Return the [x, y] coordinate for the center point of the cell that contains the specified text.  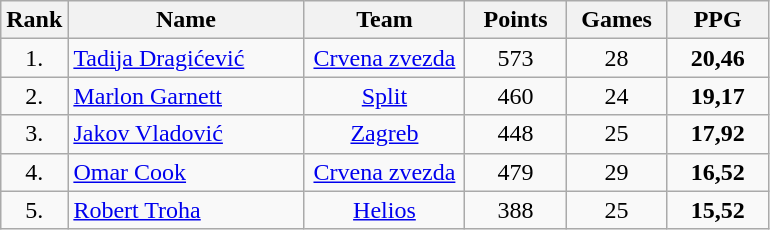
Robert Troha [186, 210]
16,52 [718, 172]
Zagreb [384, 134]
Points [516, 20]
Omar Cook [186, 172]
19,17 [718, 96]
Marlon Garnett [186, 96]
20,46 [718, 58]
Games [616, 20]
Team [384, 20]
Jakov Vladović [186, 134]
460 [516, 96]
1. [34, 58]
448 [516, 134]
Tadija Dragićević [186, 58]
Split [384, 96]
15,52 [718, 210]
3. [34, 134]
Name [186, 20]
29 [616, 172]
Rank [34, 20]
479 [516, 172]
17,92 [718, 134]
24 [616, 96]
388 [516, 210]
28 [616, 58]
Helios [384, 210]
4. [34, 172]
2. [34, 96]
573 [516, 58]
5. [34, 210]
PPG [718, 20]
